Locate the cell with the specified text and output its (X, Y) center coordinate. 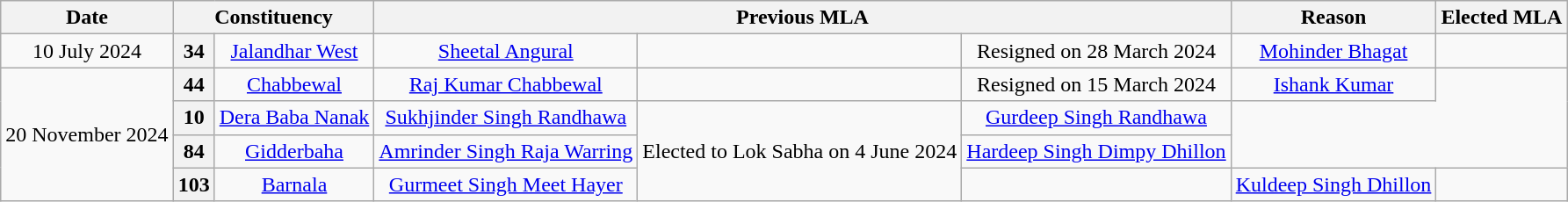
Ishank Kumar (1333, 84)
Gurdeep Singh Randhawa (1096, 118)
Raj Kumar Chabbewal (506, 84)
Elected to Lok Sabha on 4 June 2024 (799, 151)
Jalandhar West (294, 51)
34 (193, 51)
Barnala (294, 184)
Hardeep Singh Dimpy Dhillon (1096, 151)
10 July 2024 (87, 51)
20 November 2024 (87, 134)
Chabbewal (294, 84)
Reason (1333, 18)
Mohinder Bhagat (1333, 51)
Gurmeet Singh Meet Hayer (506, 184)
84 (193, 151)
Amrinder Singh Raja Warring (506, 151)
Date (87, 18)
Sukhjinder Singh Randhawa (506, 118)
44 (193, 84)
Resigned on 15 March 2024 (1096, 84)
10 (193, 118)
103 (193, 184)
Gidderbaha (294, 151)
Kuldeep Singh Dhillon (1333, 184)
Resigned on 28 March 2024 (1096, 51)
Elected MLA (1502, 18)
Previous MLA (803, 18)
Sheetal Angural (506, 51)
Constituency (274, 18)
Dera Baba Nanak (294, 118)
